Extract the (x, y) coordinate from the center of the cell holding the provided text.  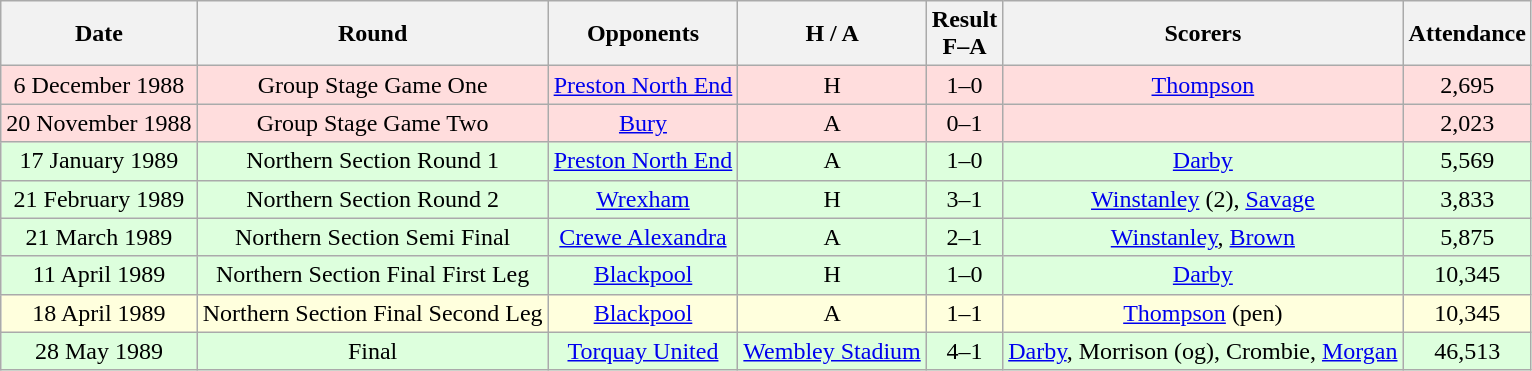
Group Stage Game One (372, 85)
Attendance (1467, 34)
Round (372, 34)
1–1 (964, 313)
Group Stage Game Two (372, 123)
Northern Section Round 1 (372, 161)
ResultF–A (964, 34)
3–1 (964, 199)
21 February 1989 (99, 199)
11 April 1989 (99, 275)
Northern Section Final Second Leg (372, 313)
Darby, Morrison (og), Crombie, Morgan (1203, 351)
5,569 (1467, 161)
Date (99, 34)
Crewe Alexandra (643, 237)
Torquay United (643, 351)
2,023 (1467, 123)
0–1 (964, 123)
21 March 1989 (99, 237)
Winstanley, Brown (1203, 237)
18 April 1989 (99, 313)
20 November 1988 (99, 123)
5,875 (1467, 237)
3,833 (1467, 199)
Wembley Stadium (832, 351)
Thompson (1203, 85)
2,695 (1467, 85)
2–1 (964, 237)
Scorers (1203, 34)
46,513 (1467, 351)
Winstanley (2), Savage (1203, 199)
4–1 (964, 351)
Northern Section Round 2 (372, 199)
28 May 1989 (99, 351)
Northern Section Semi Final (372, 237)
6 December 1988 (99, 85)
17 January 1989 (99, 161)
Opponents (643, 34)
Northern Section Final First Leg (372, 275)
Bury (643, 123)
Final (372, 351)
Thompson (pen) (1203, 313)
H / A (832, 34)
Wrexham (643, 199)
